Return [x, y] of the center of cell containing provided text 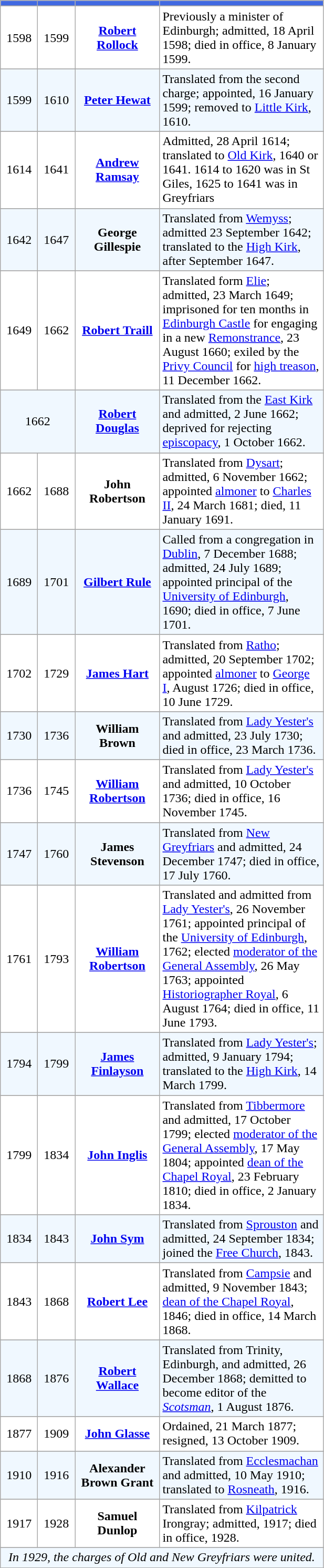
1917 [19, 1523]
Translated from Lady Yester's; admitted, 9 January 1794; translated to the High Kirk, 14 March 1799. [242, 1064]
1642 [19, 240]
Translated from Lady Yester's and admitted, 10 October 1736; died in office, 16 November 1745. [242, 791]
Robert Rollock [118, 38]
1701 [57, 582]
1877 [19, 1434]
William Brown [118, 735]
1793 [57, 959]
1641 [57, 170]
Translated from the second charge; appointed, 16 January 1599; removed to Little Kirk, 1610. [242, 100]
1614 [19, 170]
1909 [57, 1434]
John Robertson [118, 491]
James Hart [118, 673]
1916 [57, 1475]
1689 [19, 582]
Translated from Lady Yester's and admitted, 23 July 1730; died in office, 23 March 1736. [242, 735]
Translated from Wemyss; admitted 23 September 1642; translated to the High Kirk, after September 1647. [242, 240]
1876 [57, 1378]
1730 [19, 735]
1729 [57, 673]
1794 [19, 1064]
Robert Traill [118, 330]
1747 [19, 854]
1910 [19, 1475]
Translated from Sprouston and admitted, 24 September 1834; joined the Free Church, 1843. [242, 1239]
Ordained, 21 March 1877; resigned, 13 October 1909. [242, 1434]
Translated from Trinity, Edinburgh, and admitted, 26 December 1868; demitted to become editor of the Scotsman, 1 August 1876. [242, 1378]
In 1929, the charges of Old and New Greyfriars were united. [162, 1557]
Previously a minister of Edinburgh; admitted, 18 April 1598; died in office, 8 January 1599. [242, 38]
John Glasse [118, 1434]
Admitted, 28 April 1614; translated to Old Kirk, 1640 or 1641. 1614 to 1620 was in St Giles, 1625 to 1641 was in Greyfriars [242, 170]
Translated from the East Kirk and admitted, 2 June 1662; deprived for rejecting episcopacy, 1 October 1662. [242, 422]
1688 [57, 491]
Translated from New Greyfriars and admitted, 24 December 1747; died in office, 17 July 1760. [242, 854]
Translated from Campsie and admitted, 9 November 1843; dean of the Chapel Royal, 1846; died in office, 14 March 1868. [242, 1301]
George Gillespie [118, 240]
Samuel Dunlop [118, 1523]
Peter Hewat [118, 100]
1745 [57, 791]
John Sym [118, 1239]
1702 [19, 673]
Andrew Ramsay [118, 170]
Translated from Ecclesmachan and admitted, 10 May 1910; translated to Rosneath, 1916. [242, 1475]
Robert Wallace [118, 1378]
James Stevenson [118, 854]
Robert Douglas [118, 422]
Translated from Dysart; admitted, 6 November 1662; appointed almoner to Charles II, 24 March 1681; died, 11 January 1691. [242, 491]
1760 [57, 854]
James Finlayson [118, 1064]
1610 [57, 100]
Gilbert Rule [118, 582]
1598 [19, 38]
Alexander Brown Grant [118, 1475]
Robert Lee [118, 1301]
Translated from Kilpatrick Irongray; admitted, 1917; died in office, 1928. [242, 1523]
1761 [19, 959]
Translated from Ratho; admitted, 20 September 1702; appointed almoner to George I, August 1726; died in office, 10 June 1729. [242, 673]
1647 [57, 240]
1928 [57, 1523]
1649 [19, 330]
John Inglis [118, 1155]
